From the cell containing the given text, extract its center point as [x, y] coordinate. 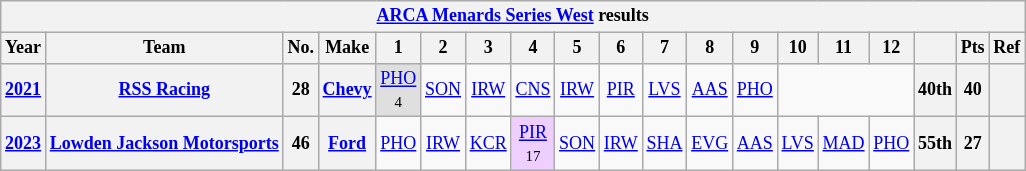
27 [972, 144]
MAD [844, 144]
EVG [710, 144]
55th [936, 144]
2 [444, 48]
7 [664, 48]
Make [347, 48]
PIR [620, 90]
ARCA Menards Series West results [513, 16]
KCR [488, 144]
No. [300, 48]
2021 [24, 90]
1 [398, 48]
40th [936, 90]
PHO4 [398, 90]
Lowden Jackson Motorsports [164, 144]
40 [972, 90]
12 [892, 48]
Pts [972, 48]
Ford [347, 144]
3 [488, 48]
Year [24, 48]
8 [710, 48]
9 [754, 48]
CNS [533, 90]
11 [844, 48]
Ref [1007, 48]
2023 [24, 144]
Team [164, 48]
28 [300, 90]
10 [798, 48]
5 [578, 48]
SHA [664, 144]
RSS Racing [164, 90]
46 [300, 144]
PIR17 [533, 144]
4 [533, 48]
Chevy [347, 90]
6 [620, 48]
